Identify which cell holds the provided text, then report its (x, y) central coordinate. 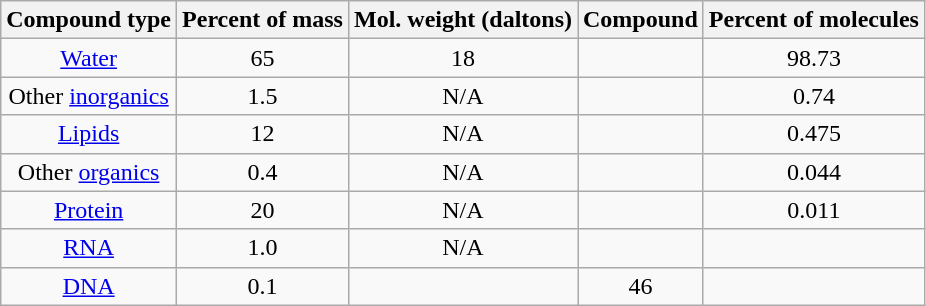
0.044 (814, 172)
0.011 (814, 210)
98.73 (814, 58)
Percent of molecules (814, 20)
Protein (89, 210)
46 (641, 286)
Lipids (89, 134)
0.74 (814, 96)
RNA (89, 248)
1.0 (263, 248)
Compound type (89, 20)
20 (263, 210)
0.1 (263, 286)
65 (263, 58)
Percent of mass (263, 20)
Compound (641, 20)
0.4 (263, 172)
12 (263, 134)
1.5 (263, 96)
0.475 (814, 134)
Water (89, 58)
DNA (89, 286)
Other organics (89, 172)
Mol. weight (daltons) (462, 20)
18 (462, 58)
Other inorganics (89, 96)
